Determine the (X, Y) coordinate at the center of the cell enclosing the given text.  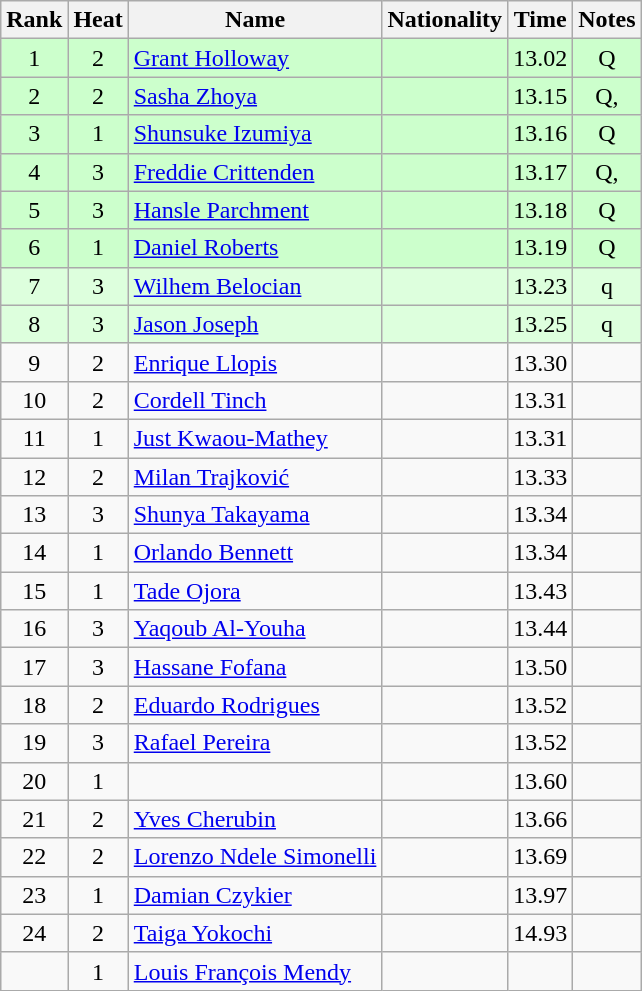
Hassane Fofana (255, 667)
13.17 (540, 172)
13.69 (540, 857)
13.97 (540, 895)
13.30 (540, 362)
13.66 (540, 819)
20 (34, 781)
7 (34, 286)
13 (34, 515)
12 (34, 477)
Louis François Mendy (255, 971)
Lorenzo Ndele Simonelli (255, 857)
Shunya Takayama (255, 515)
Shunsuke Izumiya (255, 134)
Daniel Roberts (255, 248)
13.23 (540, 286)
Jason Joseph (255, 324)
14 (34, 553)
Rank (34, 20)
Notes (607, 20)
Just Kwaou-Mathey (255, 438)
13.16 (540, 134)
Taiga Yokochi (255, 933)
13.33 (540, 477)
13.02 (540, 58)
14.93 (540, 933)
Yves Cherubin (255, 819)
Rafael Pereira (255, 743)
13.25 (540, 324)
13.18 (540, 210)
24 (34, 933)
11 (34, 438)
Yaqoub Al-Youha (255, 629)
Enrique Llopis (255, 362)
Grant Holloway (255, 58)
4 (34, 172)
10 (34, 400)
9 (34, 362)
5 (34, 210)
Nationality (445, 20)
23 (34, 895)
13.43 (540, 591)
Tade Ojora (255, 591)
13.50 (540, 667)
Milan Trajković (255, 477)
Time (540, 20)
Eduardo Rodrigues (255, 705)
17 (34, 667)
Name (255, 20)
Freddie Crittenden (255, 172)
13.15 (540, 96)
Heat (98, 20)
Wilhem Belocian (255, 286)
22 (34, 857)
13.60 (540, 781)
21 (34, 819)
16 (34, 629)
Cordell Tinch (255, 400)
Hansle Parchment (255, 210)
19 (34, 743)
13.19 (540, 248)
13.44 (540, 629)
6 (34, 248)
15 (34, 591)
18 (34, 705)
Sasha Zhoya (255, 96)
Damian Czykier (255, 895)
Orlando Bennett (255, 553)
8 (34, 324)
